Output the (X, Y) coordinate of the center of the cell containing the given text.  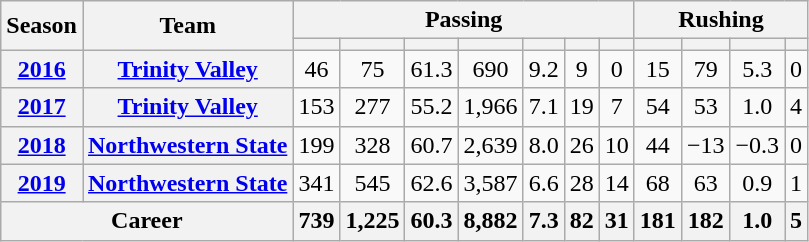
2017 (42, 107)
Season (42, 26)
4 (796, 107)
1 (796, 183)
182 (706, 221)
2,639 (490, 145)
0.9 (758, 183)
2018 (42, 145)
2016 (42, 69)
7 (616, 107)
8,882 (490, 221)
545 (372, 183)
1,966 (490, 107)
181 (658, 221)
82 (582, 221)
Team (187, 26)
Passing (464, 20)
153 (316, 107)
9.2 (544, 69)
3,587 (490, 183)
Career (147, 221)
46 (316, 69)
10 (616, 145)
9 (582, 69)
−13 (706, 145)
79 (706, 69)
277 (372, 107)
739 (316, 221)
−0.3 (758, 145)
5.3 (758, 69)
199 (316, 145)
28 (582, 183)
60.7 (432, 145)
54 (658, 107)
26 (582, 145)
6.6 (544, 183)
7.1 (544, 107)
15 (658, 69)
341 (316, 183)
19 (582, 107)
44 (658, 145)
68 (658, 183)
31 (616, 221)
328 (372, 145)
61.3 (432, 69)
62.6 (432, 183)
53 (706, 107)
690 (490, 69)
2019 (42, 183)
60.3 (432, 221)
55.2 (432, 107)
63 (706, 183)
14 (616, 183)
5 (796, 221)
Rushing (720, 20)
7.3 (544, 221)
1,225 (372, 221)
75 (372, 69)
8.0 (544, 145)
